From the cell containing the given text, extract its center point as [X, Y] coordinate. 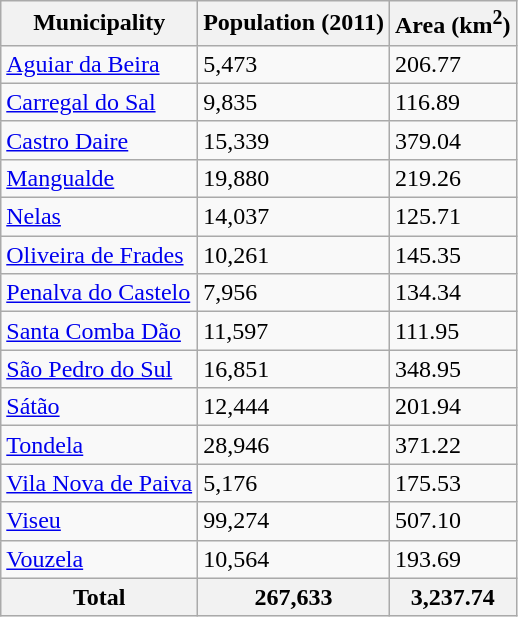
Vouzela [100, 559]
99,274 [294, 521]
507.10 [452, 521]
Area (km2) [452, 24]
206.77 [452, 64]
Tondela [100, 445]
116.89 [452, 102]
Population (2011) [294, 24]
5,176 [294, 483]
219.26 [452, 178]
134.34 [452, 293]
371.22 [452, 445]
Nelas [100, 217]
379.04 [452, 140]
14,037 [294, 217]
15,339 [294, 140]
9,835 [294, 102]
3,237.74 [452, 597]
28,946 [294, 445]
Vila Nova de Paiva [100, 483]
Municipality [100, 24]
201.94 [452, 407]
10,564 [294, 559]
São Pedro do Sul [100, 369]
19,880 [294, 178]
11,597 [294, 331]
Mangualde [100, 178]
Carregal do Sal [100, 102]
Castro Daire [100, 140]
Viseu [100, 521]
125.71 [452, 217]
267,633 [294, 597]
5,473 [294, 64]
10,261 [294, 255]
175.53 [452, 483]
16,851 [294, 369]
7,956 [294, 293]
193.69 [452, 559]
12,444 [294, 407]
111.95 [452, 331]
Aguiar da Beira [100, 64]
Santa Comba Dão [100, 331]
Total [100, 597]
348.95 [452, 369]
Sátão [100, 407]
Oliveira de Frades [100, 255]
Penalva do Castelo [100, 293]
145.35 [452, 255]
